Search for the cell housing the specified text and yield its (X, Y) center coordinate. 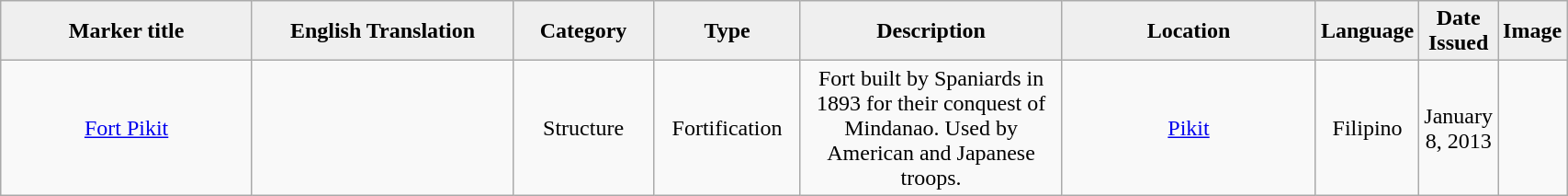
Fortification (728, 128)
Structure (584, 128)
Location (1189, 31)
English Translation (382, 31)
Category (584, 31)
Description (931, 31)
Type (728, 31)
Date Issued (1459, 31)
Fort built by Spaniards in 1893 for their conquest of Mindanao. Used by American and Japanese troops. (931, 128)
Pikit (1189, 128)
January 8, 2013 (1459, 128)
Image (1532, 31)
Filipino (1367, 128)
Language (1367, 31)
Fort Pikit (127, 128)
Marker title (127, 31)
